From the cell containing the given text, extract its center point as (X, Y) coordinate. 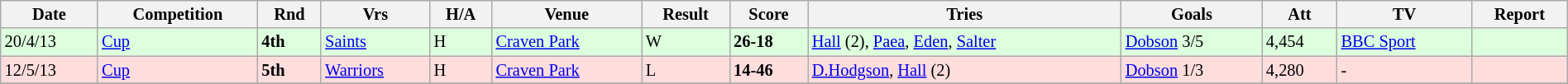
Dobson 3/5 (1192, 42)
BBC Sport (1404, 42)
Report (1519, 14)
Competition (177, 14)
Tries (964, 14)
4,280 (1300, 70)
L (686, 70)
Goals (1192, 14)
Hall (2), Paea, Eden, Salter (964, 42)
TV (1404, 14)
Result (686, 14)
14-46 (769, 70)
Rnd (289, 14)
26-18 (769, 42)
H/A (461, 14)
- (1404, 70)
D.Hodgson, Hall (2) (964, 70)
Warriors (375, 70)
4th (289, 42)
5th (289, 70)
Att (1300, 14)
Date (50, 14)
Score (769, 14)
Vrs (375, 14)
W (686, 42)
Venue (567, 14)
12/5/13 (50, 70)
Dobson 1/3 (1192, 70)
20/4/13 (50, 42)
4,454 (1300, 42)
Saints (375, 42)
